Return the (X, Y) coordinate for the center point of the cell that contains the specified text.  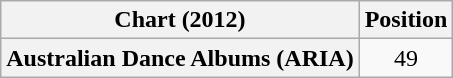
49 (406, 58)
Australian Dance Albums (ARIA) (180, 58)
Position (406, 20)
Chart (2012) (180, 20)
